Scan for the cell matching the given text and deliver its [x, y] coordinate at center. 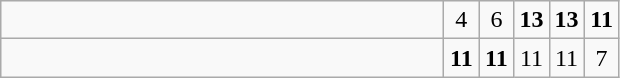
7 [602, 58]
6 [496, 20]
4 [462, 20]
